Find where the given text appears and provide that cell's center as [x, y] coordinate. 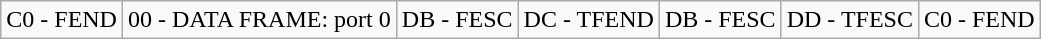
DD - TFESC [850, 20]
00 - DATA FRAME: port 0 [259, 20]
DC - TFEND [588, 20]
